Detect which cell encompasses the target text, then output its (x, y) center coordinate. 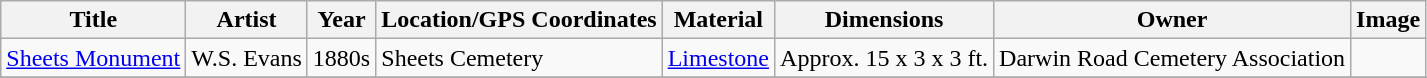
W.S. Evans (247, 58)
Image (1388, 20)
1880s (341, 58)
Dimensions (884, 20)
Darwin Road Cemetery Association (1172, 58)
Material (718, 20)
Artist (247, 20)
Location/GPS Coordinates (519, 20)
Year (341, 20)
Owner (1172, 20)
Sheets Monument (94, 58)
Approx. 15 x 3 x 3 ft. (884, 58)
Sheets Cemetery (519, 58)
Title (94, 20)
Limestone (718, 58)
